Provide the (x, y) coordinate of the cell's center where the given text is located.  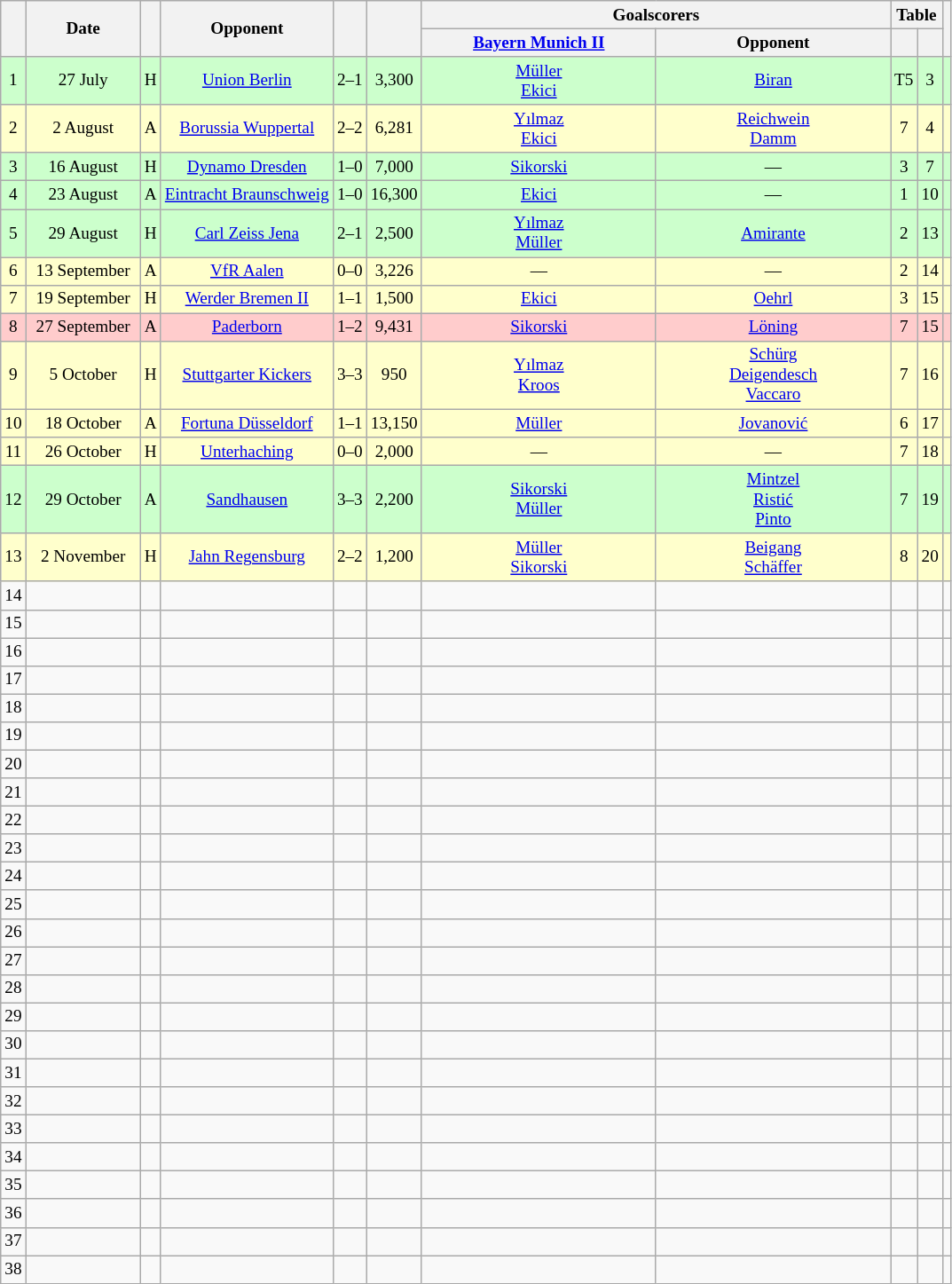
29 (13, 1017)
3,300 (394, 81)
Jahn Regensburg (247, 557)
16 August (83, 167)
Beigang Schäffer (773, 557)
2 November (83, 557)
11 (13, 452)
12 (13, 499)
31 (13, 1073)
Müller (539, 423)
35 (13, 1186)
27 (13, 960)
27 July (83, 81)
22 (13, 820)
Paderborn (247, 327)
950 (394, 374)
2 August (83, 129)
1,200 (394, 557)
Borussia Wuppertal (247, 129)
Schürg Deigendesch Vaccaro (773, 374)
34 (13, 1157)
Reichwein Damm (773, 129)
Werder Bremen II (247, 299)
Table (917, 15)
9 (13, 374)
Fortuna Düsseldorf (247, 423)
Bayern Munich II (539, 43)
6,281 (394, 129)
29 October (83, 499)
Yılmaz Kroos (539, 374)
Yılmaz Ekici (539, 129)
26 October (83, 452)
1,500 (394, 299)
26 (13, 933)
36 (13, 1213)
Müller Sikorski (539, 557)
23 (13, 848)
28 (13, 989)
Unterhaching (247, 452)
Stuttgarter Kickers (247, 374)
23 August (83, 195)
T5 (904, 81)
24 (13, 877)
38 (13, 1270)
33 (13, 1129)
30 (13, 1044)
Carl Zeiss Jena (247, 232)
Löning (773, 327)
5 (13, 232)
Sikorski Müller (539, 499)
Union Berlin (247, 81)
13,150 (394, 423)
Mintzel Ristić Pinto (773, 499)
2,200 (394, 499)
7,000 (394, 167)
VfR Aalen (247, 272)
1–2 (350, 327)
Eintracht Braunschweig (247, 195)
5 October (83, 374)
37 (13, 1241)
Oehrl (773, 299)
Jovanović (773, 423)
Müller Ekici (539, 81)
29 August (83, 232)
Goalscorers (656, 15)
2,500 (394, 232)
16,300 (394, 195)
19 September (83, 299)
2,000 (394, 452)
18 October (83, 423)
25 (13, 904)
13 September (83, 272)
Yılmaz Müller (539, 232)
Sandhausen (247, 499)
Dynamo Dresden (247, 167)
32 (13, 1101)
3,226 (394, 272)
27 September (83, 327)
Biran (773, 81)
21 (13, 792)
9,431 (394, 327)
Amirante (773, 232)
Date (83, 28)
